Search for the cell housing the specified text and yield its (x, y) center coordinate. 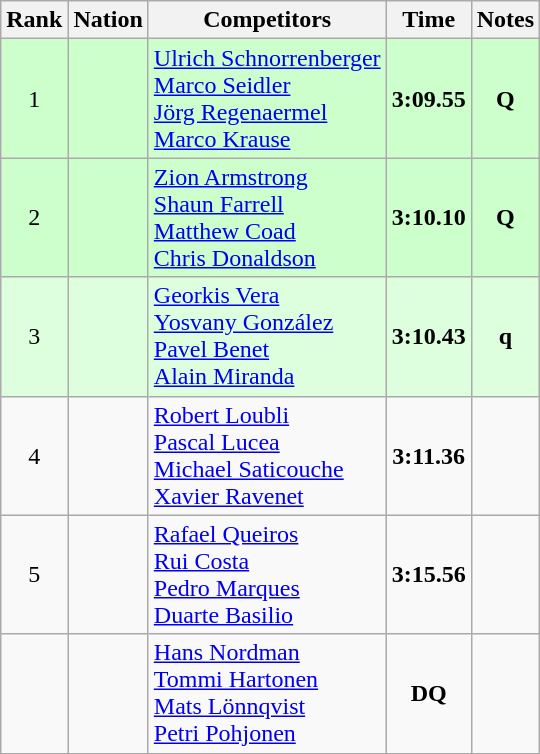
Rafael QueirosRui CostaPedro MarquesDuarte Basilio (267, 574)
Ulrich SchnorrenbergerMarco SeidlerJörg RegenaermelMarco Krause (267, 98)
Time (428, 20)
3:10.43 (428, 336)
Hans NordmanTommi HartonenMats LönnqvistPetri Pohjonen (267, 694)
Zion ArmstrongShaun FarrellMatthew CoadChris Donaldson (267, 218)
3 (34, 336)
1 (34, 98)
Georkis VeraYosvany GonzálezPavel BenetAlain Miranda (267, 336)
3:09.55 (428, 98)
Notes (505, 20)
3:10.10 (428, 218)
2 (34, 218)
q (505, 336)
Robert LoubliPascal LuceaMichael SaticoucheXavier Ravenet (267, 456)
Rank (34, 20)
5 (34, 574)
DQ (428, 694)
Nation (108, 20)
3:15.56 (428, 574)
Competitors (267, 20)
3:11.36 (428, 456)
4 (34, 456)
